Provide the (x, y) coordinate of the cell's center where the given text is located.  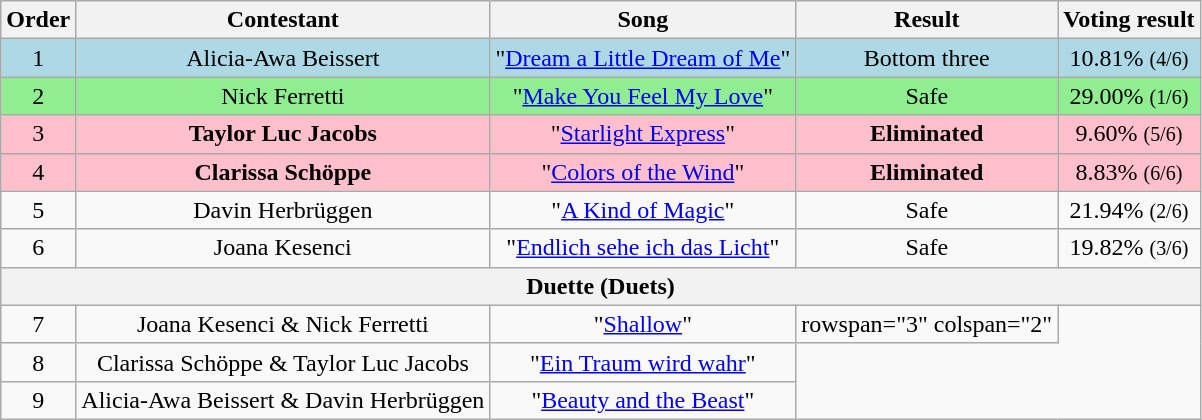
Davin Herbrüggen (283, 210)
1 (38, 58)
"Colors of the Wind" (643, 172)
"Shallow" (643, 324)
Clarissa Schöppe & Taylor Luc Jacobs (283, 362)
3 (38, 134)
Alicia-Awa Beissert & Davin Herbrüggen (283, 400)
"Ein Traum wird wahr" (643, 362)
"Endlich sehe ich das Licht" (643, 248)
6 (38, 248)
21.94% (2/6) (1129, 210)
Joana Kesenci & Nick Ferretti (283, 324)
"Dream a Little Dream of Me" (643, 58)
"Make You Feel My Love" (643, 96)
19.82% (3/6) (1129, 248)
Bottom three (927, 58)
"Starlight Express" (643, 134)
"Beauty and the Beast" (643, 400)
Voting result (1129, 20)
Contestant (283, 20)
Duette (Duets) (600, 286)
Nick Ferretti (283, 96)
10.81% (4/6) (1129, 58)
Song (643, 20)
2 (38, 96)
8 (38, 362)
9.60% (5/6) (1129, 134)
Joana Kesenci (283, 248)
Taylor Luc Jacobs (283, 134)
4 (38, 172)
7 (38, 324)
Order (38, 20)
9 (38, 400)
5 (38, 210)
Alicia-Awa Beissert (283, 58)
29.00% (1/6) (1129, 96)
rowspan="3" colspan="2" (927, 324)
Result (927, 20)
8.83% (6/6) (1129, 172)
"A Kind of Magic" (643, 210)
Clarissa Schöppe (283, 172)
